Return [x, y] of the center of cell containing provided text 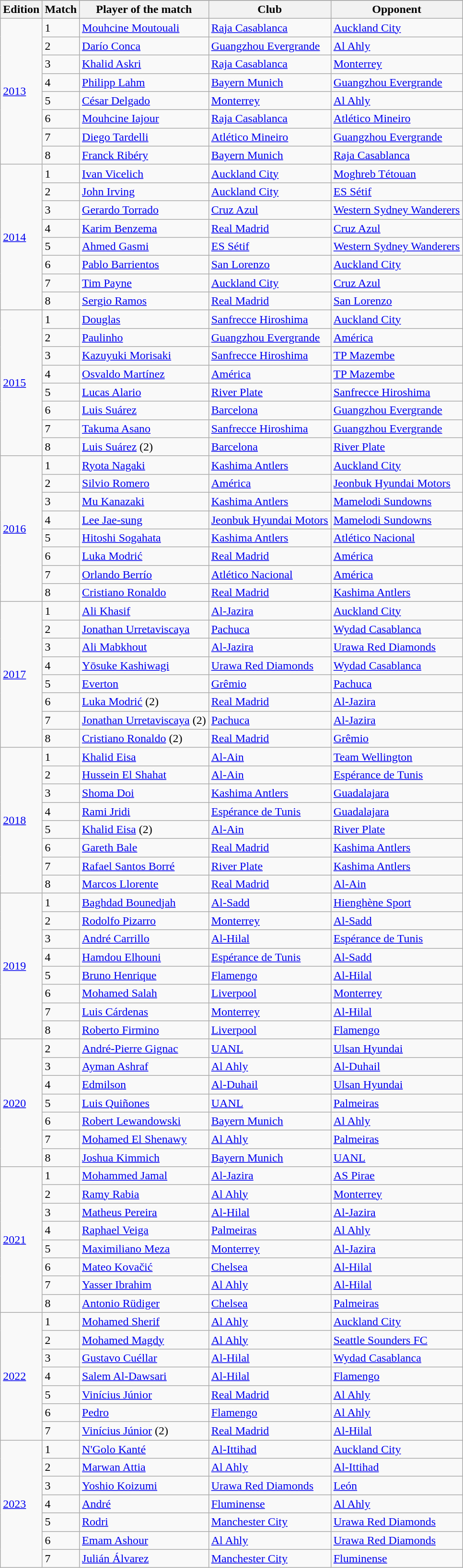
Mouhcine Iajour [144, 119]
Sergio Ramos [144, 301]
Match [61, 10]
Rodri [144, 1522]
Luis Suárez (2) [144, 447]
Osvaldo Martínez [144, 374]
Lucas Alario [144, 392]
Gustavo Cuéllar [144, 1358]
Silvio Romero [144, 483]
2013 [21, 91]
Club [269, 10]
Edition [21, 10]
Mohamed El Shenawy [144, 1139]
Luis Quiñones [144, 1103]
Pablo Barrientos [144, 265]
Julián Álvarez [144, 1558]
Salem Al-Dawsari [144, 1376]
Diego Tardelli [144, 137]
Mohamed Salah [144, 993]
Luka Modrić [144, 556]
André-Pierre Gignac [144, 1048]
Ivan Vicelich [144, 173]
Ryota Nagaki [144, 465]
John Irving [144, 192]
Ali Khasif [144, 611]
Raphael Veiga [144, 1230]
Douglas [144, 319]
Roberto Firmino [144, 1030]
N'Golo Kanté [144, 1449]
Seattle Sounders FC [397, 1340]
Ali Mabkhout [144, 647]
Robert Lewandowski [144, 1121]
Franck Ribéry [144, 155]
Mohamed Sherif [144, 1321]
Jonathan Urretaviscaya [144, 629]
2017 [21, 675]
Rodolfo Pizarro [144, 921]
Matheus Pereira [144, 1212]
Edmilson [144, 1084]
2019 [21, 966]
Ahmed Gasmi [144, 247]
2014 [21, 237]
Rafael Santos Borré [144, 866]
Team Wellington [397, 756]
Luis Suárez [144, 410]
Luka Modrić (2) [144, 702]
Everton [144, 684]
Yasser Ibrahim [144, 1285]
2020 [21, 1103]
2018 [21, 820]
AS Pirae [397, 1176]
Moghreb Tétouan [397, 173]
Emam Ashour [144, 1540]
Pedro [144, 1413]
2023 [21, 1504]
2016 [21, 529]
Player of the match [144, 10]
2015 [21, 383]
Marcos Llorente [144, 884]
2022 [21, 1376]
Orlando Berrío [144, 575]
Joshua Kimmich [144, 1158]
Bruno Henrique [144, 975]
2021 [21, 1240]
André [144, 1504]
Khalid Eisa [144, 756]
Mu Kanazaki [144, 501]
César Delgado [144, 101]
León [397, 1486]
Mohammed Jamal [144, 1176]
Shoma Doi [144, 793]
Lee Jae-sung [144, 519]
Kazuyuki Morisaki [144, 356]
Maximiliano Meza [144, 1249]
Opponent [397, 10]
Cristiano Ronaldo [144, 593]
Mouhcine Moutouali [144, 28]
Karim Benzema [144, 228]
Luis Cárdenas [144, 1012]
Vinícius Júnior (2) [144, 1431]
Ramy Rabia [144, 1194]
Darío Conca [144, 46]
Baghdad Bounedjah [144, 902]
Tim Payne [144, 283]
Hitoshi Sogahata [144, 538]
André Carrillo [144, 939]
Jonathan Urretaviscaya (2) [144, 720]
Gerardo Torrado [144, 210]
Ayman Ashraf [144, 1066]
Takuma Asano [144, 429]
Mateo Kovačić [144, 1267]
Khalid Askri [144, 64]
Rami Jridi [144, 812]
Cristiano Ronaldo (2) [144, 738]
Hamdou Elhouni [144, 957]
Mohamed Magdy [144, 1340]
Gareth Bale [144, 848]
Hussein El Shahat [144, 775]
Yoshio Koizumi [144, 1486]
Philipp Lahm [144, 82]
Marwan Attia [144, 1467]
Vinícius Júnior [144, 1395]
Antonio Rüdiger [144, 1303]
Khalid Eisa (2) [144, 830]
Yōsuke Kashiwagi [144, 666]
Paulinho [144, 338]
Hienghène Sport [397, 902]
